Provide the (X, Y) coordinate of the cell's center where the given text is located.  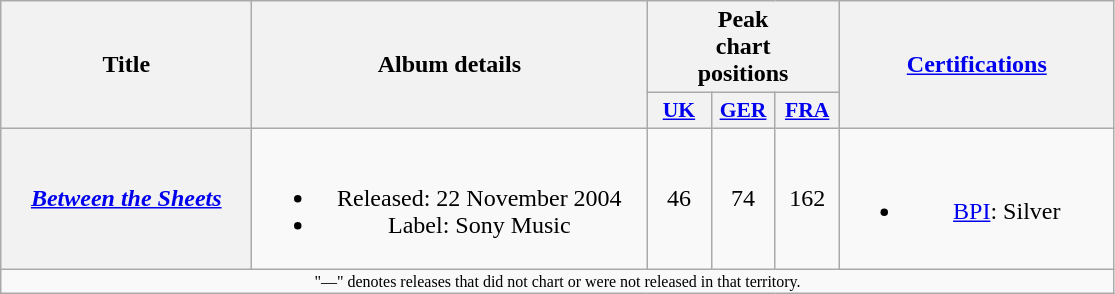
UK (679, 111)
74 (743, 198)
Between the Sheets (126, 198)
Title (126, 65)
46 (679, 198)
BPI: Silver (976, 198)
FRA (807, 111)
Certifications (976, 65)
Released: 22 November 2004Label: Sony Music (450, 198)
162 (807, 198)
"—" denotes releases that did not chart or were not released in that territory. (558, 280)
Peakchartpositions (743, 47)
Album details (450, 65)
GER (743, 111)
